Provide the (x, y) coordinate of the cell's center where the given text is located.  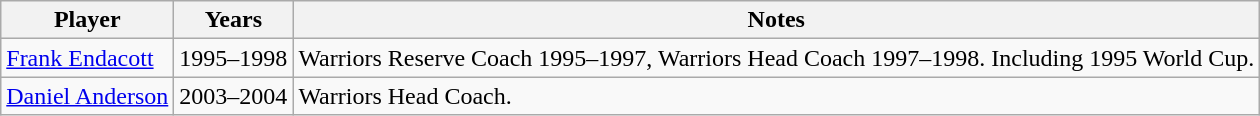
Years (234, 20)
Daniel Anderson (88, 96)
Frank Endacott (88, 58)
Player (88, 20)
Warriors Reserve Coach 1995–1997, Warriors Head Coach 1997–1998. Including 1995 World Cup. (776, 58)
Warriors Head Coach. (776, 96)
Notes (776, 20)
2003–2004 (234, 96)
1995–1998 (234, 58)
